Locate the cell with the specified text and output its (X, Y) center coordinate. 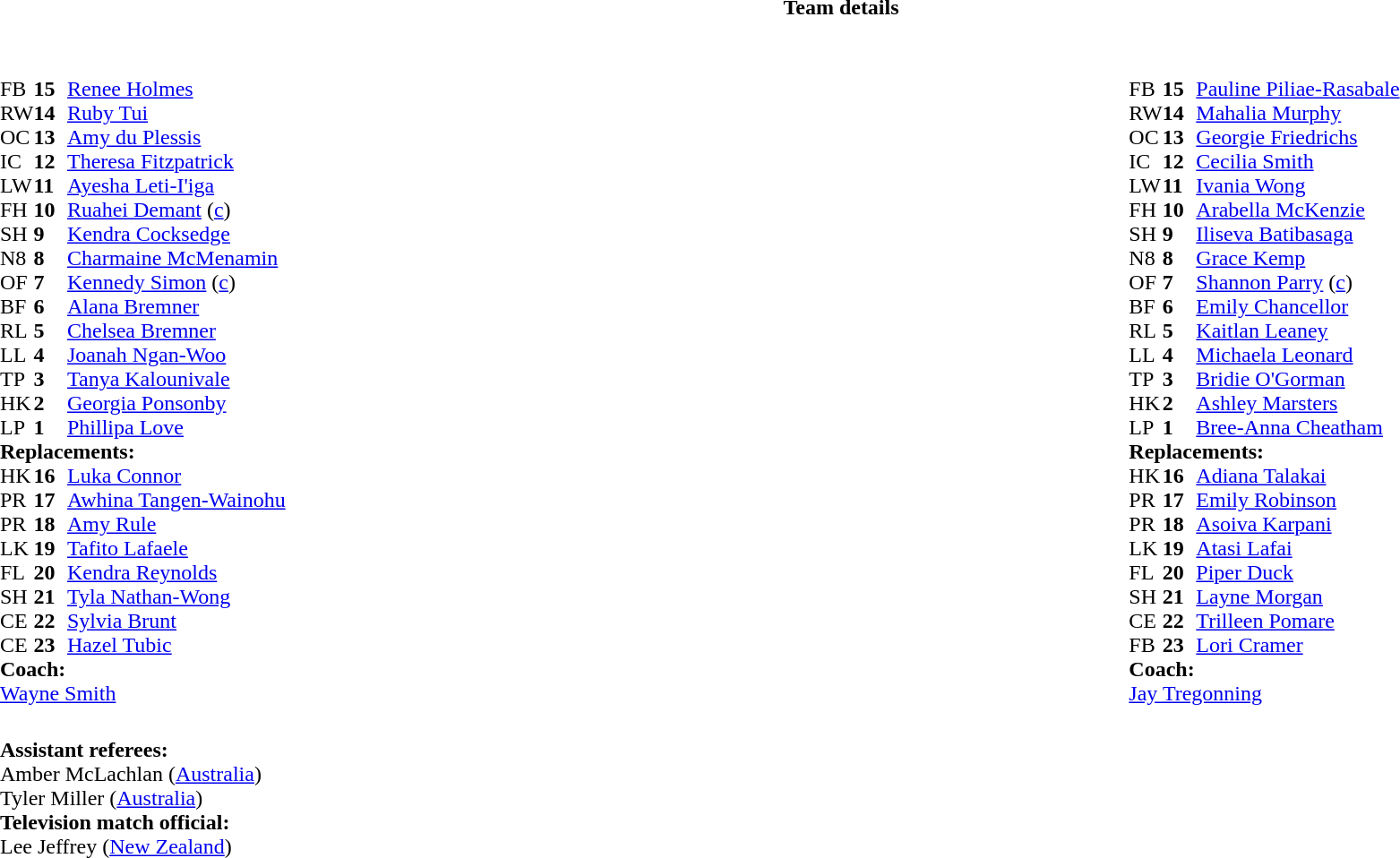
Michaela Leonard (1297, 355)
Kendra Cocksedge (176, 235)
Tanya Kalounivale (176, 380)
Alana Bremner (176, 306)
Ruahei Demant (c) (176, 210)
Tyla Nathan-Wong (176, 596)
Ayesha Leti-I'iga (176, 186)
Kendra Reynolds (176, 573)
Iliseva Batibasaga (1297, 235)
Emily Chancellor (1297, 306)
Kennedy Simon (c) (176, 283)
Trilleen Pomare (1297, 622)
Amy du Plessis (176, 138)
Amy Rule (176, 525)
Grace Kemp (1297, 258)
Lori Cramer (1297, 645)
Adiana Talakai (1297, 476)
Sylvia Brunt (176, 622)
Piper Duck (1297, 573)
Asoiva Karpani (1297, 525)
Jay Tregonning (1264, 693)
Ruby Tui (176, 113)
Mahalia Murphy (1297, 113)
Chelsea Bremner (176, 331)
Pauline Piliae-Rasabale (1297, 90)
Bree-Anna Cheatham (1297, 428)
Awhina Tangen-Wainohu (176, 500)
Phillipa Love (176, 428)
Atasi Lafai (1297, 548)
Bridie O'Gorman (1297, 380)
Ashley Marsters (1297, 403)
Shannon Parry (c) (1297, 283)
Arabella McKenzie (1297, 210)
Hazel Tubic (176, 645)
Renee Holmes (176, 90)
Layne Morgan (1297, 596)
Emily Robinson (1297, 500)
Georgia Ponsonby (176, 403)
Charmaine McMenamin (176, 258)
Georgie Friedrichs (1297, 138)
Wayne Smith (143, 693)
Tafito Lafaele (176, 548)
Cecilia Smith (1297, 161)
Luka Connor (176, 476)
Theresa Fitzpatrick (176, 161)
Joanah Ngan-Woo (176, 355)
Ivania Wong (1297, 186)
Kaitlan Leaney (1297, 331)
